Locate the cell with the specified text and output its (x, y) center coordinate. 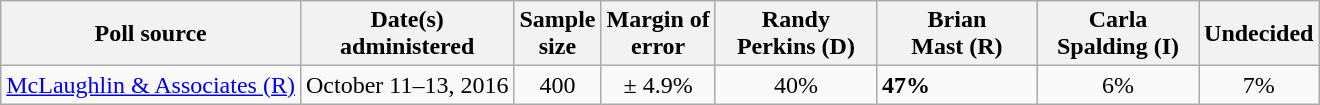
RandyPerkins (D) (796, 34)
7% (1259, 85)
Samplesize (558, 34)
McLaughlin & Associates (R) (151, 85)
47% (956, 85)
Poll source (151, 34)
Date(s)administered (406, 34)
40% (796, 85)
CarlaSpalding (I) (1118, 34)
± 4.9% (658, 85)
400 (558, 85)
6% (1118, 85)
Margin oferror (658, 34)
Undecided (1259, 34)
October 11–13, 2016 (406, 85)
BrianMast (R) (956, 34)
